Scan for the cell matching the given text and deliver its (X, Y) coordinate at center. 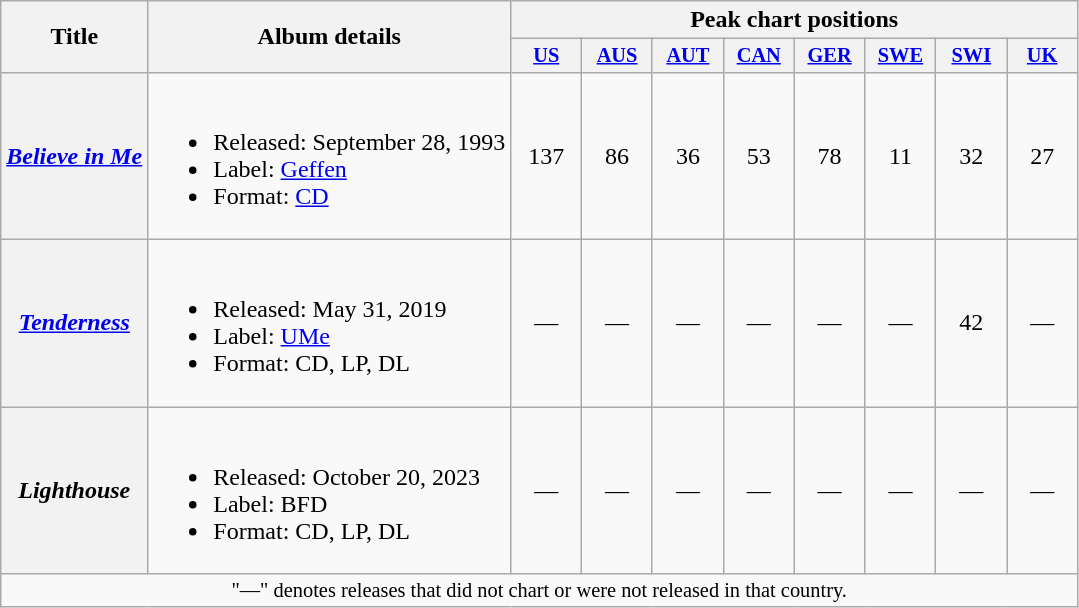
53 (758, 156)
Album details (330, 37)
Believe in Me (74, 156)
SWE (900, 56)
SWI (972, 56)
Title (74, 37)
CAN (758, 56)
86 (618, 156)
AUS (618, 56)
42 (972, 324)
Tenderness (74, 324)
11 (900, 156)
32 (972, 156)
Released: October 20, 2023Label: BFDFormat: CD, LP, DL (330, 490)
US (546, 56)
Lighthouse (74, 490)
78 (830, 156)
137 (546, 156)
"—" denotes releases that did not chart or were not released in that country. (540, 591)
Released: May 31, 2019Label: UMeFormat: CD, LP, DL (330, 324)
27 (1042, 156)
Peak chart positions (794, 20)
36 (688, 156)
GER (830, 56)
AUT (688, 56)
Released: September 28, 1993Label: GeffenFormat: CD (330, 156)
UK (1042, 56)
